Determine the [X, Y] coordinate at the center of the cell enclosing the given text.  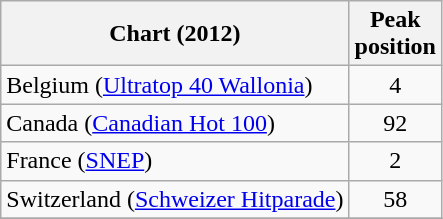
France (SNEP) [175, 161]
Switzerland (Schweizer Hitparade) [175, 199]
2 [395, 161]
58 [395, 199]
92 [395, 123]
Belgium (Ultratop 40 Wallonia) [175, 85]
Chart (2012) [175, 34]
Canada (Canadian Hot 100) [175, 123]
4 [395, 85]
Peakposition [395, 34]
